Find where the given text appears and provide that cell's center as [x, y] coordinate. 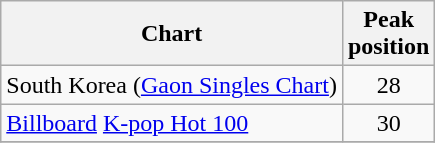
Chart [172, 34]
30 [388, 123]
Peakposition [388, 34]
Billboard K-pop Hot 100 [172, 123]
28 [388, 85]
South Korea (Gaon Singles Chart) [172, 85]
